Provide the (X, Y) coordinate of the cell's center where the given text is located.  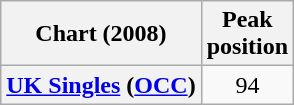
Peakposition (247, 34)
94 (247, 85)
Chart (2008) (101, 34)
UK Singles (OCC) (101, 85)
